Provide the (X, Y) coordinate of the cell's center where the given text is located.  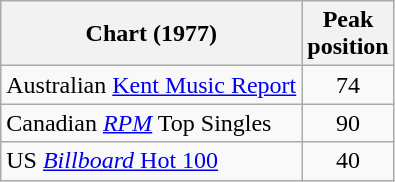
Australian Kent Music Report (152, 85)
US Billboard Hot 100 (152, 161)
40 (348, 161)
74 (348, 85)
90 (348, 123)
Peakposition (348, 34)
Canadian RPM Top Singles (152, 123)
Chart (1977) (152, 34)
